Output the [X, Y] coordinate of the center of the cell containing the given text.  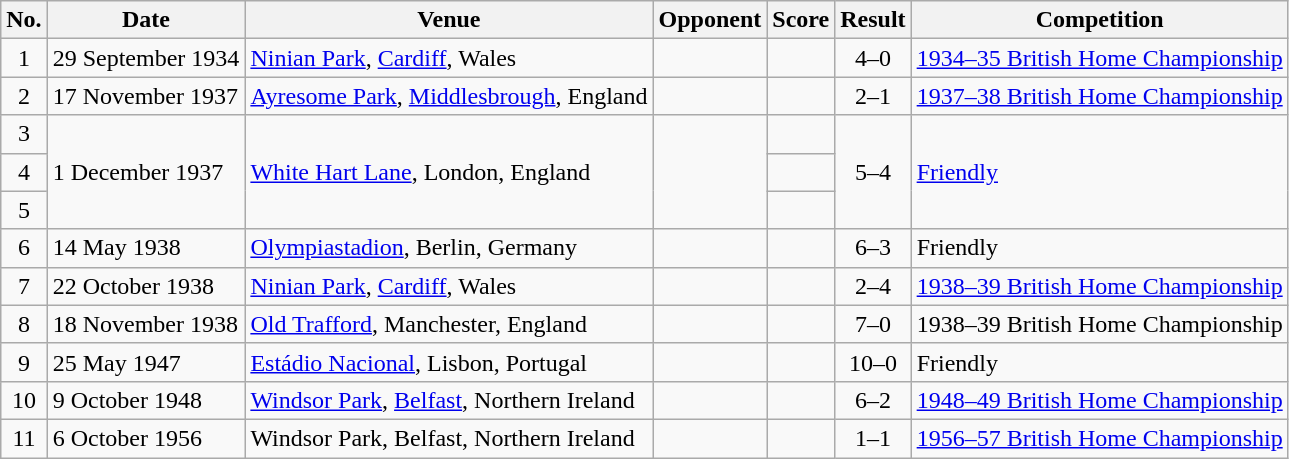
Olympiastadion, Berlin, Germany [449, 248]
Date [146, 20]
5 [24, 210]
2 [24, 96]
9 October 1948 [146, 400]
6–2 [873, 400]
Result [873, 20]
4 [24, 172]
No. [24, 20]
1 [24, 58]
Venue [449, 20]
4–0 [873, 58]
1934–35 British Home Championship [1100, 58]
Ayresome Park, Middlesbrough, England [449, 96]
25 May 1947 [146, 362]
22 October 1938 [146, 286]
White Hart Lane, London, England [449, 172]
Score [801, 20]
2–4 [873, 286]
14 May 1938 [146, 248]
1948–49 British Home Championship [1100, 400]
1937–38 British Home Championship [1100, 96]
Estádio Nacional, Lisbon, Portugal [449, 362]
5–4 [873, 172]
17 November 1937 [146, 96]
3 [24, 134]
10 [24, 400]
2–1 [873, 96]
Competition [1100, 20]
Opponent [710, 20]
6 [24, 248]
1956–57 British Home Championship [1100, 438]
6–3 [873, 248]
18 November 1938 [146, 324]
Old Trafford, Manchester, England [449, 324]
8 [24, 324]
11 [24, 438]
10–0 [873, 362]
7 [24, 286]
6 October 1956 [146, 438]
7–0 [873, 324]
29 September 1934 [146, 58]
9 [24, 362]
1 December 1937 [146, 172]
1–1 [873, 438]
